Identify which cell holds the provided text, then report its (X, Y) central coordinate. 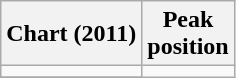
Peakposition (188, 34)
Chart (2011) (72, 34)
